Determine the [X, Y] coordinate at the center of the cell enclosing the given text.  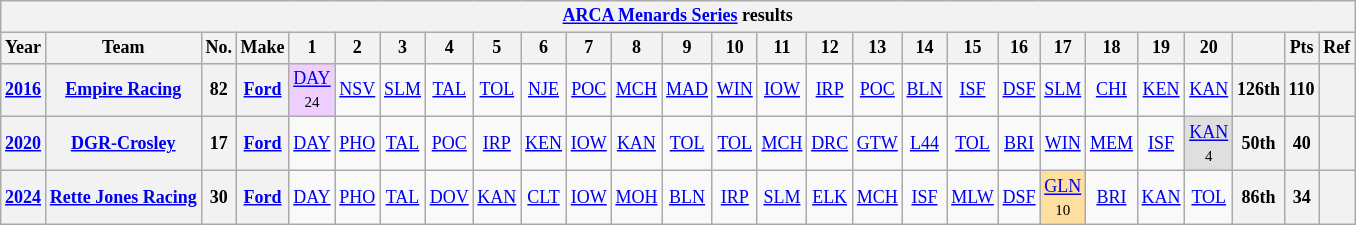
5 [497, 48]
MEM [1112, 144]
3 [403, 48]
ELK [830, 197]
40 [1302, 144]
Make [262, 48]
Team [123, 48]
Pts [1302, 48]
Rette Jones Racing [123, 197]
9 [688, 48]
GTW [877, 144]
6 [544, 48]
NSV [358, 90]
2020 [24, 144]
MLW [972, 197]
1 [312, 48]
18 [1112, 48]
CHI [1112, 90]
Year [24, 48]
2 [358, 48]
30 [218, 197]
Ref [1337, 48]
16 [1019, 48]
MOH [636, 197]
NJE [544, 90]
2016 [24, 90]
14 [924, 48]
Empire Racing [123, 90]
4 [449, 48]
DGR-Crosley [123, 144]
ARCA Menards Series results [678, 16]
2024 [24, 197]
GLN10 [1063, 197]
DAY24 [312, 90]
No. [218, 48]
7 [588, 48]
34 [1302, 197]
10 [734, 48]
MAD [688, 90]
L44 [924, 144]
KAN4 [1209, 144]
82 [218, 90]
110 [1302, 90]
20 [1209, 48]
DRC [830, 144]
19 [1161, 48]
11 [782, 48]
DOV [449, 197]
126th [1259, 90]
15 [972, 48]
12 [830, 48]
13 [877, 48]
50th [1259, 144]
CLT [544, 197]
8 [636, 48]
86th [1259, 197]
